Detect which cell encompasses the target text, then output its (X, Y) center coordinate. 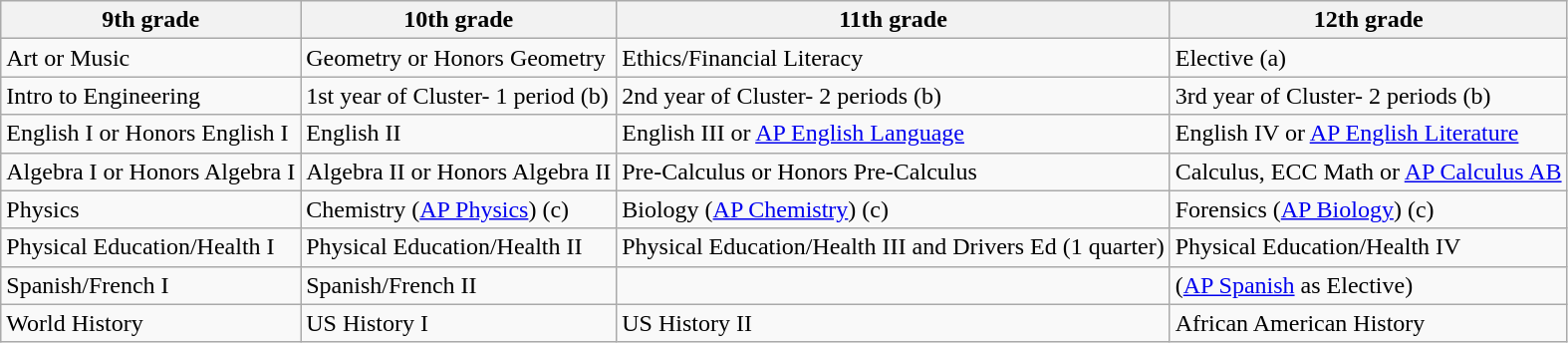
Physical Education/Health IV (1369, 247)
Physical Education/Health III and Drivers Ed (1 quarter) (894, 247)
World History (151, 323)
Biology (AP Chemistry) (c) (894, 209)
10th grade (458, 20)
English IV or AP English Literature (1369, 134)
Art or Music (151, 58)
Pre-Calculus or Honors Pre-Calculus (894, 171)
9th grade (151, 20)
Geometry or Honors Geometry (458, 58)
Intro to Engineering (151, 96)
Physical Education/Health I (151, 247)
English II (458, 134)
Ethics/Financial Literacy (894, 58)
Algebra I or Honors Algebra I (151, 171)
3rd year of Cluster- 2 periods (b) (1369, 96)
11th grade (894, 20)
English I or Honors English I (151, 134)
Physics (151, 209)
12th grade (1369, 20)
Forensics (AP Biology) (c) (1369, 209)
English III or AP English Language (894, 134)
Spanish/French II (458, 285)
(AP Spanish as Elective) (1369, 285)
Calculus, ECC Math or AP Calculus AB (1369, 171)
US History I (458, 323)
Spanish/French I (151, 285)
African American History (1369, 323)
1st year of Cluster- 1 period (b) (458, 96)
2nd year of Cluster- 2 periods (b) (894, 96)
US History II (894, 323)
Physical Education/Health II (458, 247)
Chemistry (AP Physics) (c) (458, 209)
Elective (a) (1369, 58)
Algebra II or Honors Algebra II (458, 171)
